Return [x, y] of the center of cell containing provided text 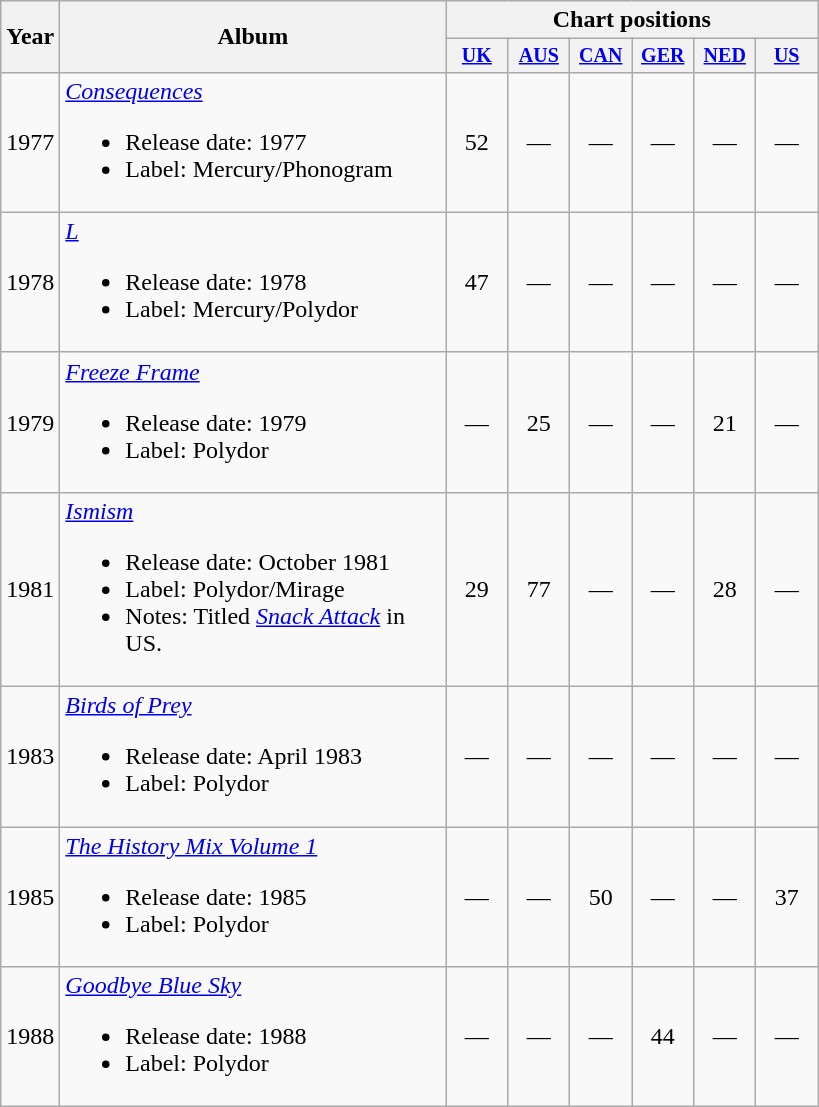
1981 [30, 589]
21 [725, 422]
1979 [30, 422]
Year [30, 37]
GER [663, 56]
Chart positions [632, 20]
29 [477, 589]
US [787, 56]
CAN [601, 56]
1977 [30, 142]
Birds of PreyRelease date: April 1983Label: Polydor [253, 757]
Goodbye Blue SkyRelease date: 1988Label: Polydor [253, 1037]
Freeze FrameRelease date: 1979Label: Polydor [253, 422]
UK [477, 56]
The History Mix Volume 1Release date: 1985Label: Polydor [253, 897]
AUS [539, 56]
LRelease date: 1978Label: Mercury/Polydor [253, 282]
52 [477, 142]
50 [601, 897]
37 [787, 897]
28 [725, 589]
47 [477, 282]
1978 [30, 282]
Album [253, 37]
25 [539, 422]
NED [725, 56]
ConsequencesRelease date: 1977Label: Mercury/Phonogram [253, 142]
77 [539, 589]
1983 [30, 757]
1985 [30, 897]
44 [663, 1037]
1988 [30, 1037]
IsmismRelease date: October 1981Label: Polydor/MirageNotes: Titled Snack Attack in US. [253, 589]
